Pinpoint the cell where the given text exists, returning its [x, y] midpoint coordinate. 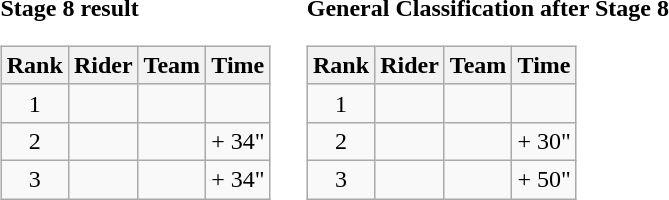
+ 30" [544, 141]
+ 50" [544, 179]
